Find where the given text appears and provide that cell's center as [X, Y] coordinate. 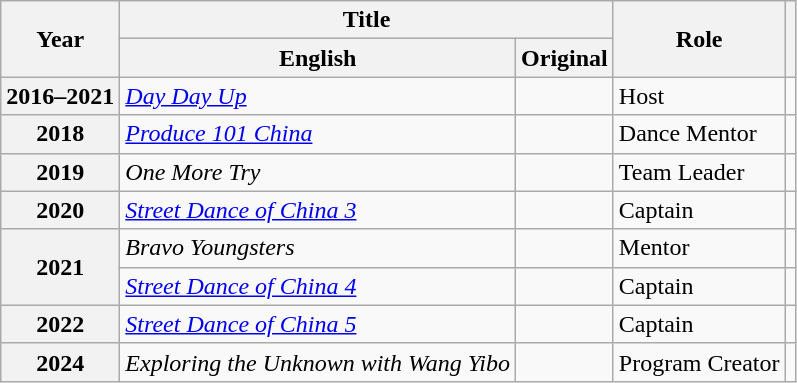
Host [699, 96]
2022 [60, 324]
One More Try [318, 172]
Produce 101 China [318, 134]
2020 [60, 210]
English [318, 58]
Role [699, 39]
2016–2021 [60, 96]
Street Dance of China 3 [318, 210]
2019 [60, 172]
Day Day Up [318, 96]
Team Leader [699, 172]
Street Dance of China 5 [318, 324]
Original [565, 58]
Title [366, 20]
Dance Mentor [699, 134]
2018 [60, 134]
Street Dance of China 4 [318, 286]
Year [60, 39]
Program Creator [699, 362]
Exploring the Unknown with Wang Yibo [318, 362]
Mentor [699, 248]
2024 [60, 362]
2021 [60, 267]
Bravo Youngsters [318, 248]
